Output the [x, y] coordinate of the center of the cell containing the given text.  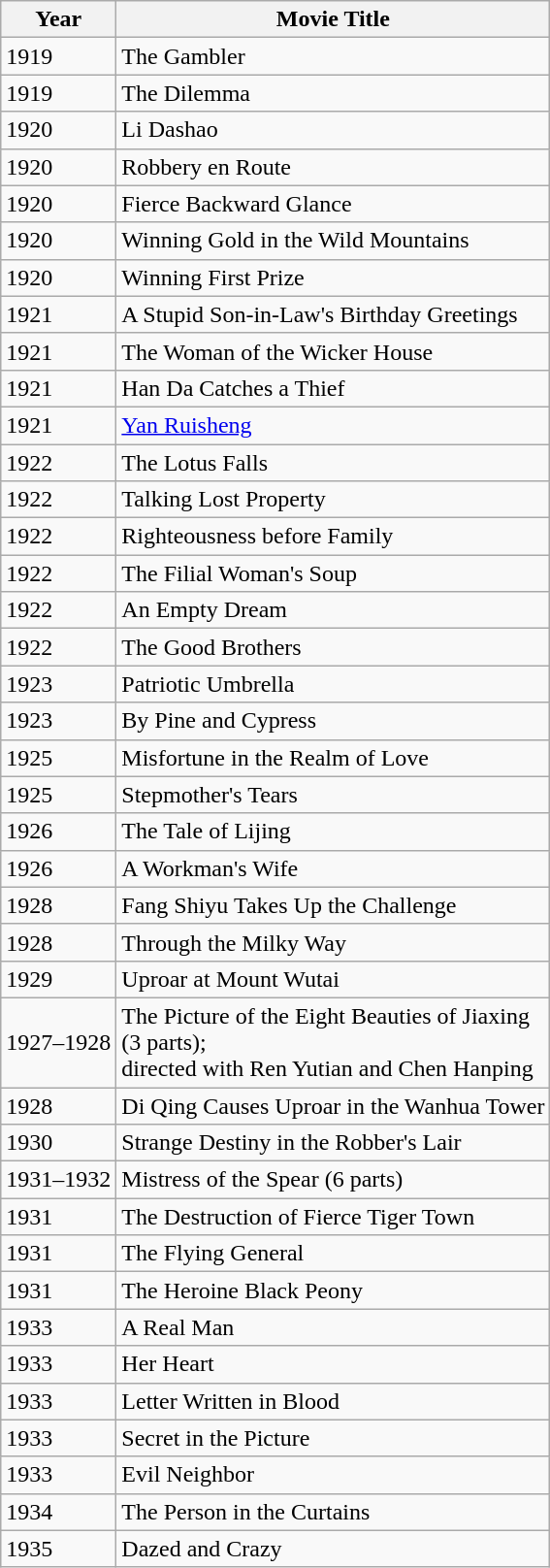
1935 [58, 1549]
Her Heart [334, 1364]
1930 [58, 1143]
Robbery en Route [334, 167]
The Gambler [334, 56]
Through the Milky Way [334, 942]
Letter Written in Blood [334, 1401]
Winning Gold in the Wild Mountains [334, 241]
The Person in the Curtains [334, 1512]
A Real Man [334, 1327]
Han Da Catches a Thief [334, 388]
The Woman of the Wicker House [334, 351]
Uproar at Mount Wutai [334, 979]
A Stupid Son-in-Law's Birthday Greetings [334, 314]
An Empty Dream [334, 610]
Di Qing Causes Uproar in the Wanhua Tower [334, 1105]
Patriotic Umbrella [334, 684]
Righteousness before Family [334, 537]
1929 [58, 979]
The Tale of Lijing [334, 832]
Fierce Backward Glance [334, 204]
The Destruction of Fierce Tiger Town [334, 1217]
Yan Ruisheng [334, 425]
Strange Destiny in the Robber's Lair [334, 1143]
The Heroine Black Peony [334, 1290]
Misfortune in the Realm of Love [334, 758]
1931–1932 [58, 1180]
The Flying General [334, 1254]
The Picture of the Eight Beauties of Jiaxing(3 parts);directed with Ren Yutian and Chen Hanping [334, 1042]
A Workman's Wife [334, 868]
Secret in the Picture [334, 1438]
Winning First Prize [334, 278]
Evil Neighbor [334, 1475]
Dazed and Crazy [334, 1549]
Stepmother's Tears [334, 795]
1934 [58, 1512]
The Dilemma [334, 93]
Year [58, 19]
The Lotus Falls [334, 463]
Fang Shiyu Takes Up the Challenge [334, 905]
The Good Brothers [334, 647]
1927–1928 [58, 1042]
Movie Title [334, 19]
Talking Lost Property [334, 500]
Li Dashao [334, 130]
Mistress of the Spear (6 parts) [334, 1180]
By Pine and Cypress [334, 721]
The Filial Woman's Soup [334, 573]
